For the text-containing cell, return its midpoint in [x, y] coordinate format. 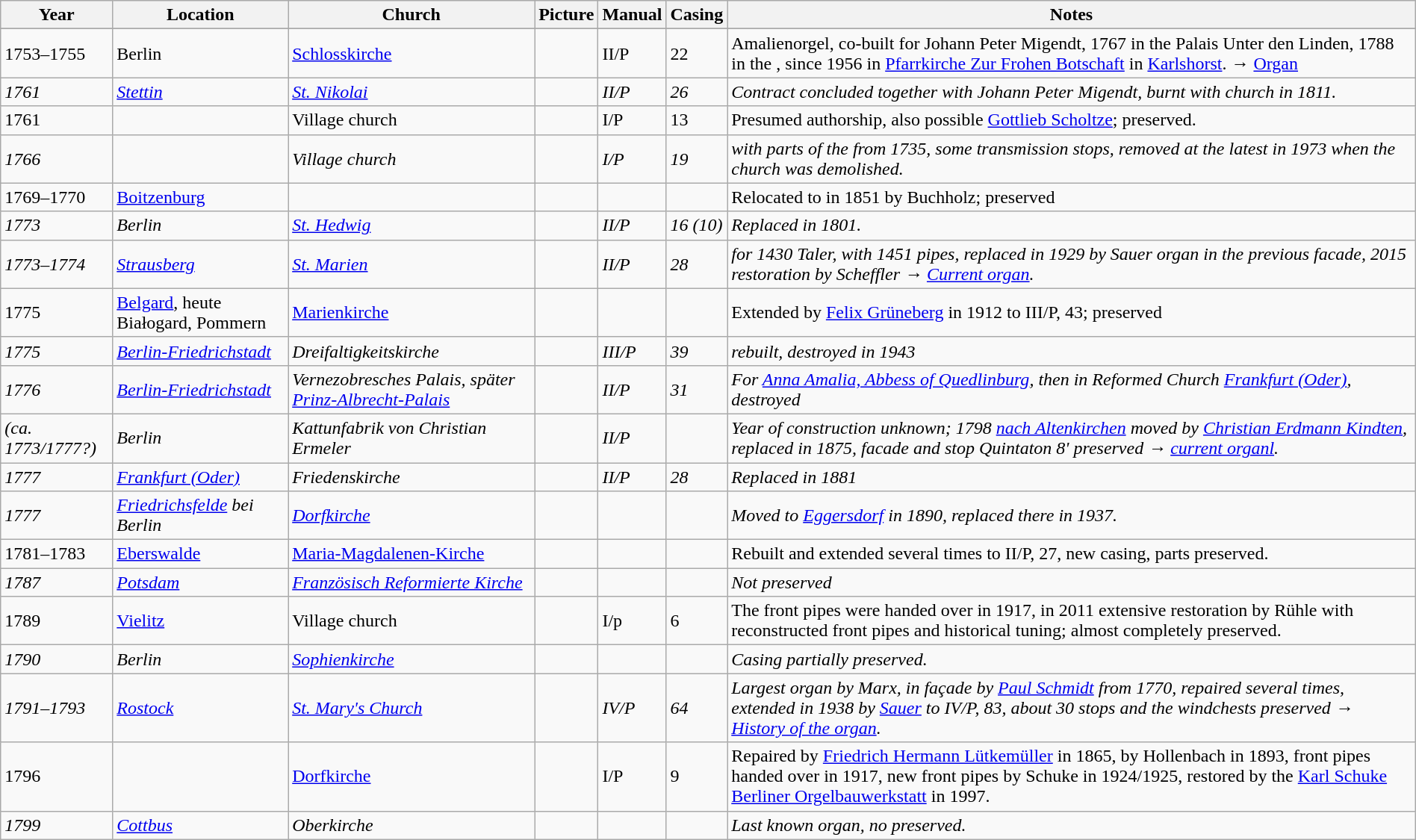
St. Hedwig [412, 225]
St. Mary's Church [412, 708]
9 [697, 777]
I/p [632, 621]
Cottbus [200, 825]
Casing partially preserved. [1072, 659]
Last known organ, no preserved. [1072, 825]
1799 [57, 825]
Extended by Felix Grüneberg in 1912 to III/P, 43; preserved [1072, 312]
Manual [632, 15]
Belgard, heute Białogard, Pommern [200, 312]
1781–1783 [57, 554]
31 [697, 390]
1789 [57, 621]
Maria-Magdalenen-Kirche [412, 554]
Oberkirche [412, 825]
1753–1755 [57, 54]
for 1430 Taler, with 1451 pipes, replaced in 1929 by Sauer organ in the previous facade, 2015 restoration by Scheffler → Current organ. [1072, 264]
(ca. 1773/1777?) [57, 438]
rebuilt, destroyed in 1943 [1072, 351]
1766 [57, 158]
For Anna Amalia, Abbess of Quedlinburg, then in Reformed Church Frankfurt (Oder), destroyed [1072, 390]
Boitzenburg [200, 197]
39 [697, 351]
6 [697, 621]
with parts of the from 1735, some transmission stops, removed at the latest in 1973 when the church was demolished. [1072, 158]
Französisch Reformierte Kirche [412, 582]
26 [697, 92]
Potsdam [200, 582]
St. Nikolai [412, 92]
Notes [1072, 15]
Vernezobresches Palais, später Prinz-Albrecht-Palais [412, 390]
Rebuilt and extended several times to II/P, 27, new casing, parts preserved. [1072, 554]
Relocated to in 1851 by Buchholz; preserved [1072, 197]
Contract concluded together with Johann Peter Migendt, burnt with church in 1811. [1072, 92]
Location [200, 15]
Stettin [200, 92]
Rostock [200, 708]
Presumed authorship, also possible Gottlieb Scholtze; preserved. [1072, 120]
1769–1770 [57, 197]
16 (10) [697, 225]
Marienkirche [412, 312]
Frankfurt (Oder) [200, 477]
Dreifaltigkeitskirche [412, 351]
1787 [57, 582]
Kattunfabrik von Christian Ermeler [412, 438]
Sophienkirche [412, 659]
1796 [57, 777]
Church [412, 15]
III/P [632, 351]
Schlosskirche [412, 54]
Eberswalde [200, 554]
Strausberg [200, 264]
Replaced in 1801. [1072, 225]
IV/P [632, 708]
Not preserved [1072, 582]
Friedrichsfelde bei Berlin [200, 515]
13 [697, 120]
19 [697, 158]
Friedenskirche [412, 477]
64 [697, 708]
Casing [697, 15]
Vielitz [200, 621]
Replaced in 1881 [1072, 477]
1773 [57, 225]
1790 [57, 659]
Picture [566, 15]
1773–1774 [57, 264]
1791–1793 [57, 708]
Moved to Eggersdorf in 1890, replaced there in 1937. [1072, 515]
St. Marien [412, 264]
Year [57, 15]
22 [697, 54]
1776 [57, 390]
